For the text-containing cell, return its midpoint in [x, y] coordinate format. 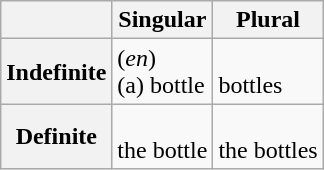
Plural [268, 20]
bottles [268, 72]
Definite [56, 136]
the bottle [162, 136]
Singular [162, 20]
the bottles [268, 136]
Indefinite [56, 72]
(en) (a) bottle [162, 72]
